From the cell containing the given text, extract its center point as [X, Y] coordinate. 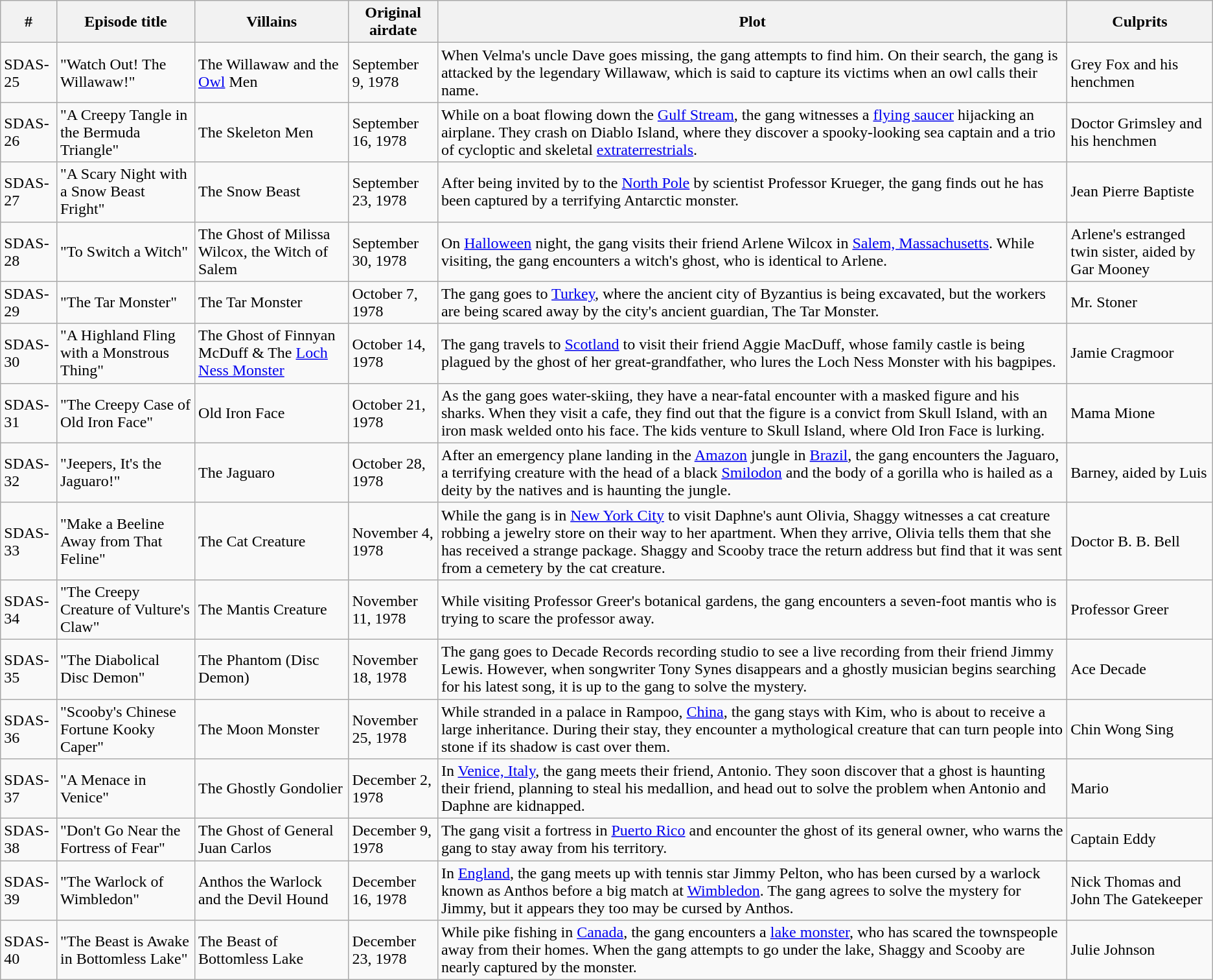
The Ghost of General Juan Carlos [272, 840]
Original airdate [393, 22]
Episode title [126, 22]
Captain Eddy [1140, 840]
The Ghost of Milissa Wilcox, the Witch of Salem [272, 251]
"The Beast is Awake in Bottomless Lake" [126, 950]
SDAS-39 [29, 891]
Barney, aided by Luis [1140, 472]
"Don't Go Near the Fortress of Fear" [126, 840]
The Cat Creature [272, 541]
The Willawaw and the Owl Men [272, 73]
Nick Thomas and John The Gatekeeper [1140, 891]
"A Creepy Tangle in the Bermuda Triangle" [126, 132]
SDAS-25 [29, 73]
# [29, 22]
"The Creepy Creature of Vulture's Claw" [126, 609]
"The Warlock of Wimbledon" [126, 891]
Ace Decade [1140, 669]
October 21, 1978 [393, 413]
SDAS-26 [29, 132]
October 28, 1978 [393, 472]
Doctor Grimsley and his henchmen [1140, 132]
The Mantis Creature [272, 609]
November 25, 1978 [393, 729]
Doctor B. B. Bell [1140, 541]
Mr. Stoner [1140, 302]
September 30, 1978 [393, 251]
SDAS-38 [29, 840]
"A Scary Night with a Snow Beast Fright" [126, 192]
Culprits [1140, 22]
Julie Johnson [1140, 950]
October 14, 1978 [393, 353]
SDAS-33 [29, 541]
"A Menace in Venice" [126, 789]
After being invited by to the North Pole by scientist Professor Krueger, the gang finds out he has been captured by a terrifying Antarctic monster. [752, 192]
The Jaguaro [272, 472]
The Snow Beast [272, 192]
The Ghost of Finnyan McDuff & The Loch Ness Monster [272, 353]
"Make a Beeline Away from That Feline" [126, 541]
November 18, 1978 [393, 669]
The Ghostly Gondolier [272, 789]
"To Switch a Witch" [126, 251]
Plot [752, 22]
September 9, 1978 [393, 73]
"The Tar Monster" [126, 302]
Chin Wong Sing [1140, 729]
"Scooby's Chinese Fortune Kooky Caper" [126, 729]
The Moon Monster [272, 729]
The gang visit a fortress in Puerto Rico and encounter the ghost of its general owner, who warns the gang to stay away from his territory. [752, 840]
SDAS-31 [29, 413]
The Phantom (Disc Demon) [272, 669]
December 23, 1978 [393, 950]
"Watch Out! The Willawaw!" [126, 73]
Mama Mione [1140, 413]
Villains [272, 22]
SDAS-29 [29, 302]
SDAS-32 [29, 472]
October 7, 1978 [393, 302]
SDAS-27 [29, 192]
December 9, 1978 [393, 840]
December 2, 1978 [393, 789]
Mario [1140, 789]
December 16, 1978 [393, 891]
SDAS-36 [29, 729]
Professor Greer [1140, 609]
Anthos the Warlock and the Devil Hound [272, 891]
The Beast of Bottomless Lake [272, 950]
SDAS-40 [29, 950]
"The Creepy Case of Old Iron Face" [126, 413]
November 11, 1978 [393, 609]
Grey Fox and his henchmen [1140, 73]
SDAS-28 [29, 251]
Old Iron Face [272, 413]
September 16, 1978 [393, 132]
SDAS-37 [29, 789]
November 4, 1978 [393, 541]
"The Diabolical Disc Demon" [126, 669]
"A Highland Fling with a Monstrous Thing" [126, 353]
"Jeepers, It's the Jaguaro!" [126, 472]
SDAS-35 [29, 669]
Jamie Cragmoor [1140, 353]
The Skeleton Men [272, 132]
SDAS-34 [29, 609]
September 23, 1978 [393, 192]
SDAS-30 [29, 353]
While visiting Professor Greer's botanical gardens, the gang encounters a seven-foot mantis who is trying to scare the professor away. [752, 609]
Arlene's estranged twin sister, aided by Gar Mooney [1140, 251]
Jean Pierre Baptiste [1140, 192]
The Tar Monster [272, 302]
